Return the (X, Y) coordinate for the center point of the cell that contains the specified text.  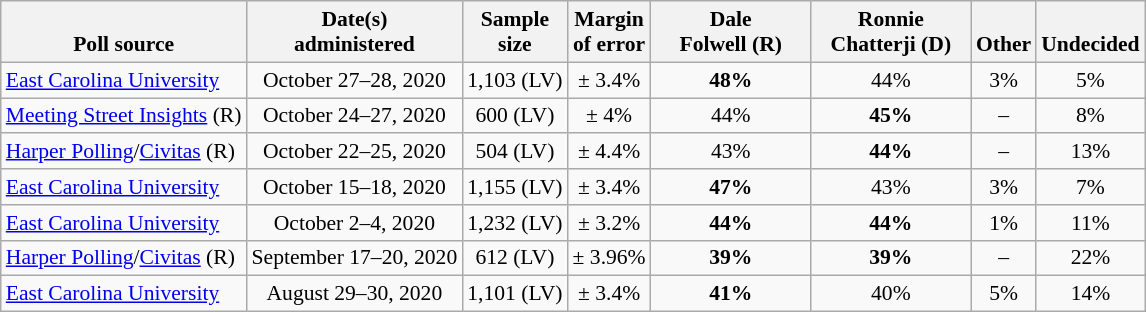
Marginof error (610, 32)
612 (LV) (514, 258)
RonnieChatterji (D) (891, 32)
± 3.2% (610, 223)
1% (1004, 223)
8% (1090, 116)
11% (1090, 223)
October 27–28, 2020 (354, 80)
504 (LV) (514, 152)
45% (891, 116)
± 4% (610, 116)
DaleFolwell (R) (731, 32)
1,103 (LV) (514, 80)
22% (1090, 258)
13% (1090, 152)
Meeting Street Insights (R) (124, 116)
48% (731, 80)
600 (LV) (514, 116)
Date(s)administered (354, 32)
August 29–30, 2020 (354, 294)
47% (731, 187)
Undecided (1090, 32)
7% (1090, 187)
1,101 (LV) (514, 294)
± 4.4% (610, 152)
Poll source (124, 32)
14% (1090, 294)
Other (1004, 32)
40% (891, 294)
October 15–18, 2020 (354, 187)
± 3.96% (610, 258)
October 24–27, 2020 (354, 116)
September 17–20, 2020 (354, 258)
41% (731, 294)
1,155 (LV) (514, 187)
October 2–4, 2020 (354, 223)
October 22–25, 2020 (354, 152)
1,232 (LV) (514, 223)
Samplesize (514, 32)
